Detect which cell encompasses the target text, then output its (X, Y) center coordinate. 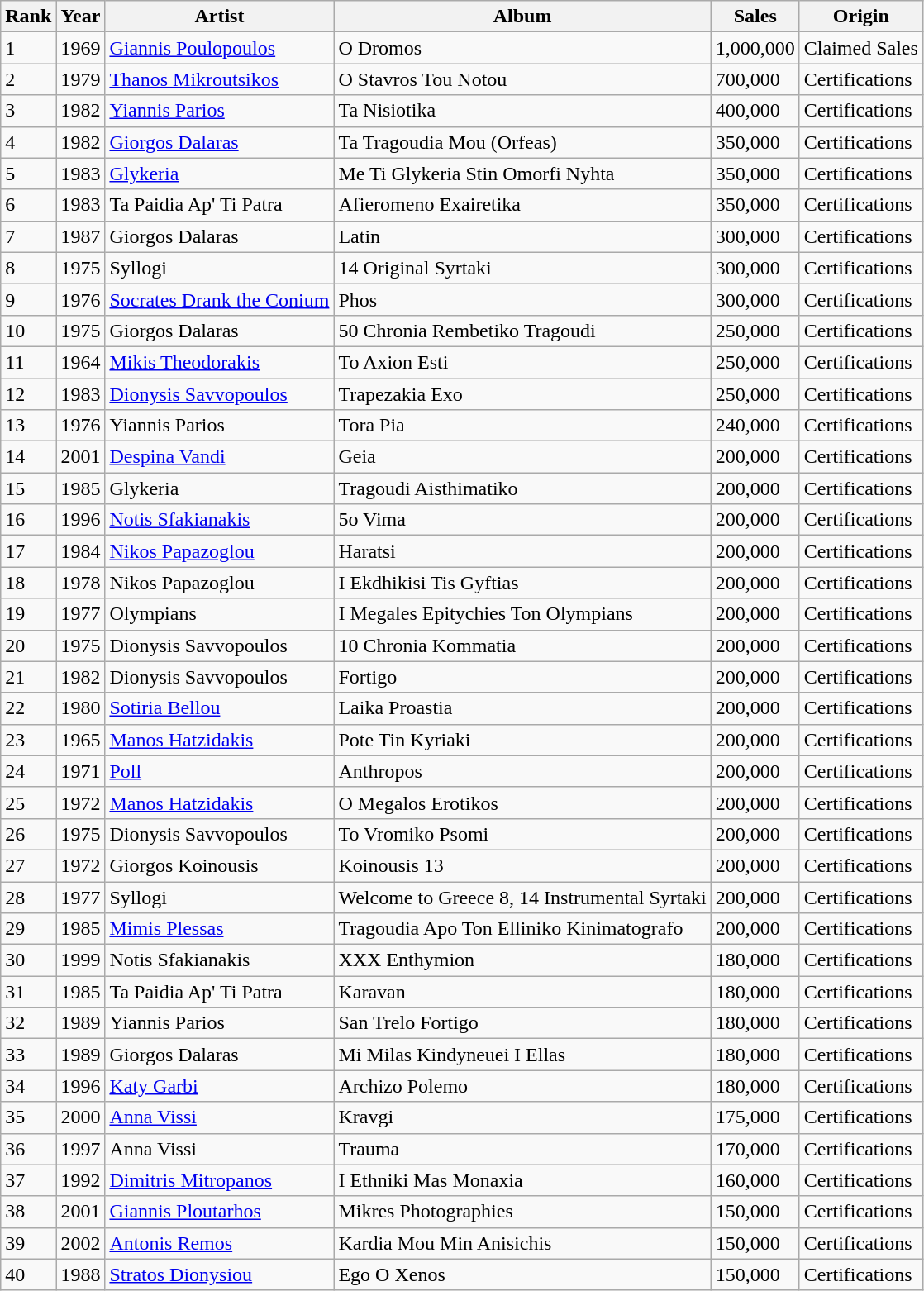
Me Ti Glykeria Stin Omorfi Nyhta (522, 174)
Poll (220, 771)
Katy Garbi (220, 1086)
Tragoudia Apo Ton Elliniko Kinimatografo (522, 929)
31 (28, 992)
Giannis Ploutarhos (220, 1212)
Mikres Photographies (522, 1212)
24 (28, 771)
O Stavros Tou Notou (522, 79)
10 (28, 331)
1987 (81, 236)
Olympians (220, 614)
1965 (81, 740)
Despina Vandi (220, 457)
28 (28, 897)
Album (522, 17)
Kardia Mou Min Anisichis (522, 1243)
1980 (81, 708)
20 (28, 645)
Rank (28, 17)
50 Chronia Rembetiko Tragoudi (522, 331)
7 (28, 236)
170,000 (755, 1149)
38 (28, 1212)
1984 (81, 551)
160,000 (755, 1180)
Year (81, 17)
39 (28, 1243)
O Megalos Erotikos (522, 803)
6 (28, 205)
19 (28, 614)
Mikis Theodorakis (220, 362)
36 (28, 1149)
Artist (220, 17)
Socrates Drank the Conium (220, 299)
Fortigo (522, 677)
Tragoudi Aisthimatiko (522, 488)
11 (28, 362)
29 (28, 929)
25 (28, 803)
Pote Tin Kyriaki (522, 740)
1964 (81, 362)
Latin (522, 236)
I Ethniki Mas Monaxia (522, 1180)
To Axion Esti (522, 362)
3 (28, 111)
1997 (81, 1149)
240,000 (755, 426)
8 (28, 268)
Dimitris Mitropanos (220, 1180)
San Trelo Fortigo (522, 1023)
Giannis Poulopoulos (220, 48)
Welcome to Greece 8, 14 Instrumental Syrtaki (522, 897)
Claimed Sales (861, 48)
32 (28, 1023)
175,000 (755, 1117)
1978 (81, 583)
Laika Proastia (522, 708)
Sotiria Bellou (220, 708)
Anthropos (522, 771)
21 (28, 677)
10 Chronia Kommatia (522, 645)
14 Original Syrtaki (522, 268)
Stratos Dionysiou (220, 1274)
2002 (81, 1243)
700,000 (755, 79)
Ta Tragoudia Mou (Orfeas) (522, 142)
1969 (81, 48)
15 (28, 488)
Koinousis 13 (522, 865)
Trapezakia Exo (522, 394)
26 (28, 834)
33 (28, 1055)
9 (28, 299)
17 (28, 551)
18 (28, 583)
1999 (81, 960)
1971 (81, 771)
Thanos Mikroutsikos (220, 79)
400,000 (755, 111)
5 (28, 174)
23 (28, 740)
5o Vima (522, 520)
Antonis Remos (220, 1243)
Kravgi (522, 1117)
Trauma (522, 1149)
I Ekdhikisi Tis Gyftias (522, 583)
Haratsi (522, 551)
1988 (81, 1274)
34 (28, 1086)
35 (28, 1117)
12 (28, 394)
Origin (861, 17)
13 (28, 426)
1992 (81, 1180)
Giorgos Koinousis (220, 865)
1,000,000 (755, 48)
Mimis Plessas (220, 929)
I Megales Epitychies Ton Olympians (522, 614)
4 (28, 142)
XXX Enthymion (522, 960)
Mi Milas Kindyneuei I Ellas (522, 1055)
Geia (522, 457)
Phos (522, 299)
1 (28, 48)
37 (28, 1180)
Ta Nisiotika (522, 111)
27 (28, 865)
Karavan (522, 992)
14 (28, 457)
Tora Pia (522, 426)
Archizo Polemo (522, 1086)
2 (28, 79)
40 (28, 1274)
16 (28, 520)
1979 (81, 79)
2000 (81, 1117)
O Dromos (522, 48)
30 (28, 960)
Sales (755, 17)
Ego O Xenos (522, 1274)
To Vromiko Psomi (522, 834)
22 (28, 708)
Afieromeno Exairetika (522, 205)
